Detect which cell encompasses the target text, then output its [X, Y] center coordinate. 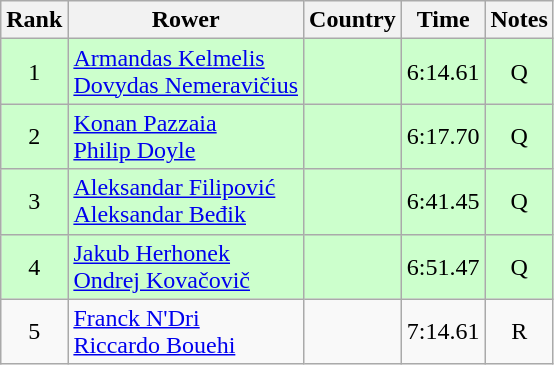
Konan PazzaiaPhilip Doyle [186, 136]
Armandas KelmelisDovydas Nemeravičius [186, 72]
Rower [186, 20]
4 [34, 266]
1 [34, 72]
7:14.61 [443, 332]
6:14.61 [443, 72]
Notes [519, 20]
Time [443, 20]
2 [34, 136]
R [519, 332]
5 [34, 332]
Jakub HerhonekOndrej Kovačovič [186, 266]
Country [353, 20]
Aleksandar FilipovićAleksandar Beđik [186, 202]
6:41.45 [443, 202]
6:51.47 [443, 266]
6:17.70 [443, 136]
3 [34, 202]
Franck N'DriRiccardo Bouehi [186, 332]
Rank [34, 20]
